Find where the given text appears and provide that cell's center as (x, y) coordinate. 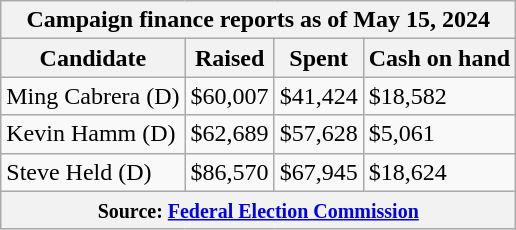
$18,582 (439, 96)
$18,624 (439, 172)
$41,424 (318, 96)
Raised (230, 58)
$60,007 (230, 96)
Campaign finance reports as of May 15, 2024 (258, 20)
$86,570 (230, 172)
Steve Held (D) (93, 172)
Kevin Hamm (D) (93, 134)
$57,628 (318, 134)
Source: Federal Election Commission (258, 210)
$5,061 (439, 134)
Spent (318, 58)
$67,945 (318, 172)
Cash on hand (439, 58)
$62,689 (230, 134)
Candidate (93, 58)
Ming Cabrera (D) (93, 96)
